Extract the [X, Y] coordinate from the center of the cell holding the provided text.  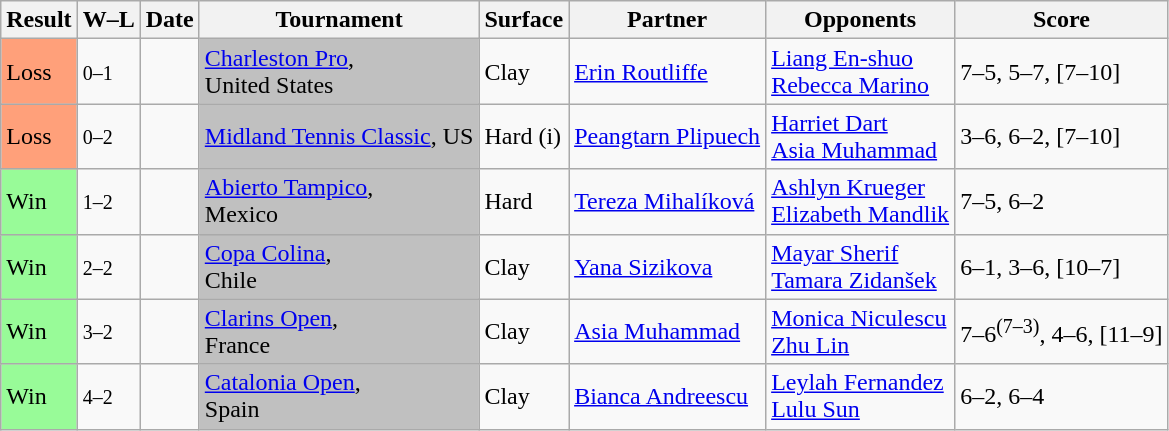
Surface [524, 20]
Opponents [860, 20]
Catalonia Open, Spain [339, 396]
0–2 [108, 136]
Harriet Dart Asia Muhammad [860, 136]
3–6, 6–2, [7–10] [1062, 136]
Tournament [339, 20]
Leylah Fernandez Lulu Sun [860, 396]
Tereza Mihalíková [668, 202]
Result [39, 20]
Monica Niculescu Zhu Lin [860, 332]
Clarins Open, France [339, 332]
Ashlyn Krueger Elizabeth Mandlik [860, 202]
0–1 [108, 72]
1–2 [108, 202]
Yana Sizikova [668, 266]
7–5, 5–7, [7–10] [1062, 72]
Abierto Tampico, Mexico [339, 202]
Hard [524, 202]
6–2, 6–4 [1062, 396]
Bianca Andreescu [668, 396]
7–6(7–3), 4–6, [11–9] [1062, 332]
Score [1062, 20]
Date [170, 20]
7–5, 6–2 [1062, 202]
W–L [108, 20]
Partner [668, 20]
Hard (i) [524, 136]
Liang En-shuo Rebecca Marino [860, 72]
3–2 [108, 332]
Copa Colina, Chile [339, 266]
Charleston Pro, United States [339, 72]
4–2 [108, 396]
2–2 [108, 266]
6–1, 3–6, [10–7] [1062, 266]
Asia Muhammad [668, 332]
Erin Routliffe [668, 72]
Midland Tennis Classic, US [339, 136]
Peangtarn Plipuech [668, 136]
Mayar Sherif Tamara Zidanšek [860, 266]
